Find where the given text appears and provide that cell's center as (x, y) coordinate. 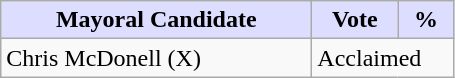
% (426, 20)
Chris McDonell (X) (156, 58)
Vote (355, 20)
Mayoral Candidate (156, 20)
Acclaimed (383, 58)
